Identify which cell holds the provided text, then report its (X, Y) central coordinate. 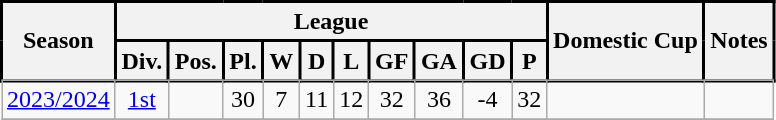
7 (282, 100)
30 (243, 100)
11 (317, 100)
2023/2024 (59, 100)
D (317, 61)
GA (440, 61)
Pl. (243, 61)
L (352, 61)
-4 (488, 100)
W (282, 61)
P (530, 61)
Domestic Cup (626, 42)
Pos. (196, 61)
League (331, 22)
1st (142, 100)
Notes (739, 42)
36 (440, 100)
Div. (142, 61)
GD (488, 61)
GF (392, 61)
Season (59, 42)
12 (352, 100)
